Extract the (X, Y) coordinate from the center of the cell holding the provided text.  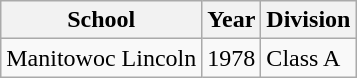
School (102, 20)
Division (308, 20)
Manitowoc Lincoln (102, 58)
Class A (308, 58)
Year (232, 20)
1978 (232, 58)
